Find where the given text appears and provide that cell's center as (x, y) coordinate. 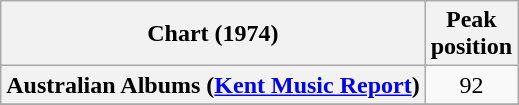
Chart (1974) (213, 34)
92 (471, 85)
Australian Albums (Kent Music Report) (213, 85)
Peakposition (471, 34)
